Return the [x, y] coordinate for the center point of the cell that contains the specified text.  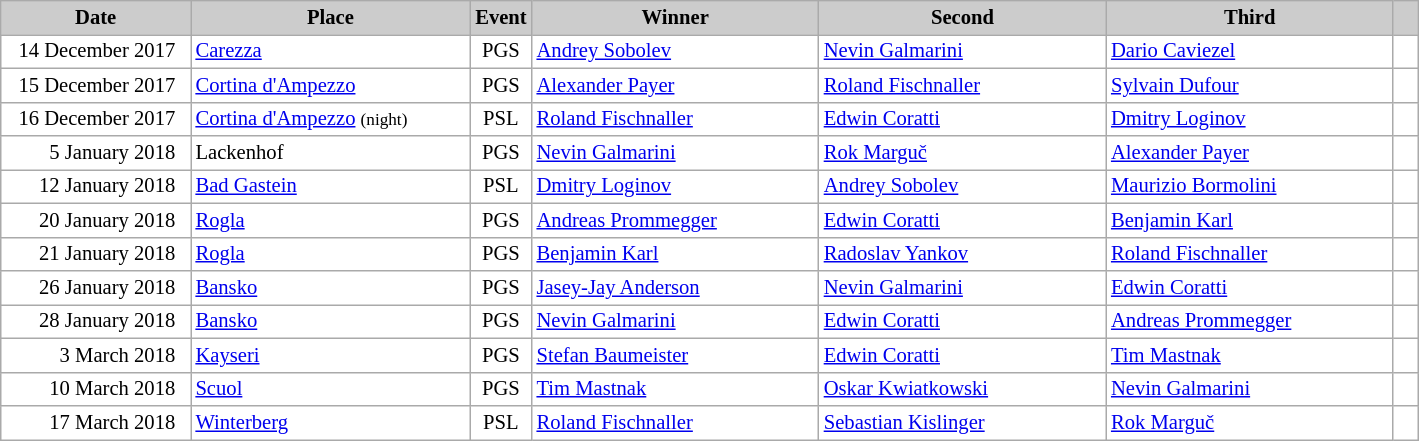
16 December 2017 [96, 119]
Bad Gastein [330, 186]
10 March 2018 [96, 389]
21 January 2018 [96, 254]
3 March 2018 [96, 355]
12 January 2018 [96, 186]
20 January 2018 [96, 220]
Radoslav Yankov [962, 254]
5 January 2018 [96, 153]
Date [96, 17]
15 December 2017 [96, 85]
Winner [676, 17]
Dario Caviezel [1250, 51]
Cortina d'Ampezzo (night) [330, 119]
Third [1250, 17]
26 January 2018 [96, 287]
Oskar Kwiatkowski [962, 389]
Event [500, 17]
28 January 2018 [96, 321]
14 December 2017 [96, 51]
17 March 2018 [96, 423]
Cortina d'Ampezzo [330, 85]
Stefan Baumeister [676, 355]
Sebastian Kislinger [962, 423]
Maurizio Bormolini [1250, 186]
Place [330, 17]
Kayseri [330, 355]
Lackenhof [330, 153]
Sylvain Dufour [1250, 85]
Scuol [330, 389]
Carezza [330, 51]
Jasey-Jay Anderson [676, 287]
Second [962, 17]
Winterberg [330, 423]
